Output the [x, y] coordinate of the center of the cell containing the given text.  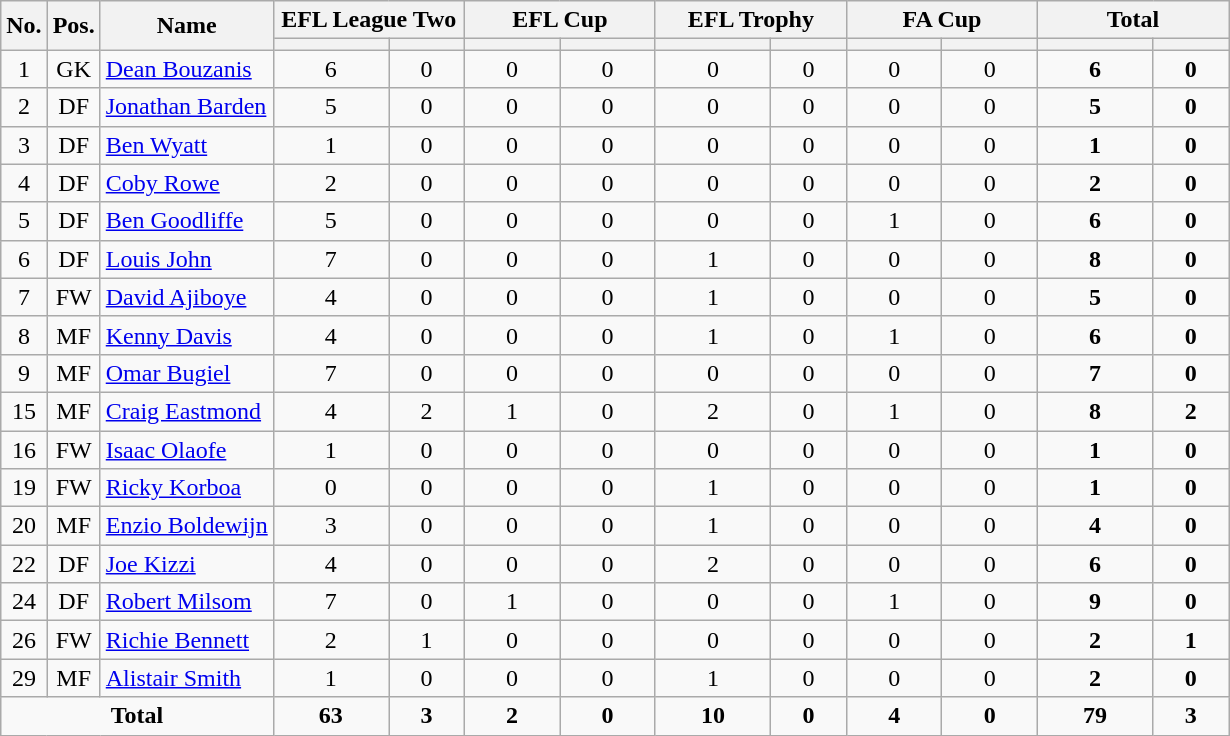
Omar Bugiel [186, 373]
26 [24, 640]
20 [24, 526]
Enzio Boldewijn [186, 526]
FA Cup [942, 20]
22 [24, 564]
Craig Eastmond [186, 411]
79 [1096, 716]
Jonathan Barden [186, 107]
63 [330, 716]
Ricky Korboa [186, 488]
10 [712, 716]
Dean Bouzanis [186, 69]
15 [24, 411]
Ben Goodliffe [186, 221]
Robert Milsom [186, 602]
Kenny Davis [186, 335]
16 [24, 449]
19 [24, 488]
29 [24, 678]
Coby Rowe [186, 183]
Alistair Smith [186, 678]
Richie Bennett [186, 640]
Isaac Olaofe [186, 449]
GK [74, 69]
EFL Trophy [750, 20]
24 [24, 602]
Louis John [186, 259]
EFL Cup [560, 20]
Pos. [74, 26]
No. [24, 26]
Ben Wyatt [186, 145]
EFL League Two [368, 20]
Name [186, 26]
Joe Kizzi [186, 564]
David Ajiboye [186, 297]
